Pinpoint the cell where the given text exists, returning its (x, y) midpoint coordinate. 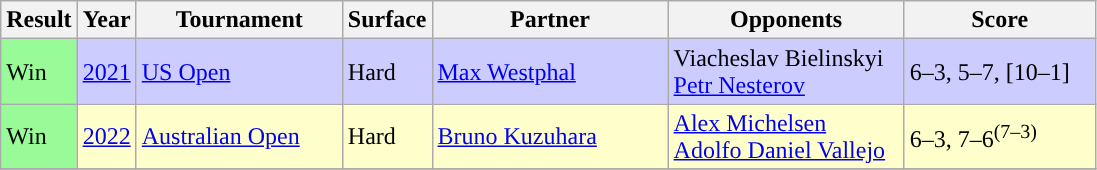
2021 (106, 72)
Surface (387, 20)
Max Westphal (550, 72)
6–3, 7–6(7–3) (1000, 136)
Result (39, 20)
Australian Open (239, 136)
US Open (239, 72)
2022 (106, 136)
Partner (550, 20)
Bruno Kuzuhara (550, 136)
Score (1000, 20)
Year (106, 20)
Viacheslav Bielinskyi Petr Nesterov (786, 72)
6–3, 5–7, [10–1] (1000, 72)
Alex Michelsen Adolfo Daniel Vallejo (786, 136)
Tournament (239, 20)
Opponents (786, 20)
